Identify which cell holds the provided text, then report its (X, Y) central coordinate. 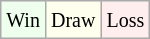
Draw (72, 20)
Loss (126, 20)
Win (24, 20)
